Scan for the cell matching the given text and deliver its [X, Y] coordinate at center. 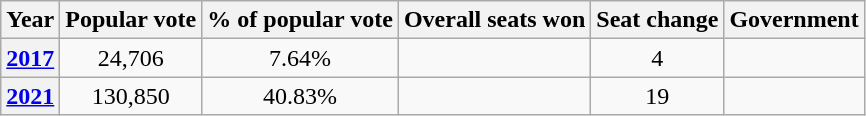
19 [658, 96]
7.64% [300, 58]
2017 [30, 58]
Government [794, 20]
130,850 [131, 96]
40.83% [300, 96]
% of popular vote [300, 20]
2021 [30, 96]
24,706 [131, 58]
Popular vote [131, 20]
4 [658, 58]
Year [30, 20]
Seat change [658, 20]
Overall seats won [494, 20]
